Capture the cell that displays the provided text and extract its [x, y] central coordinate. 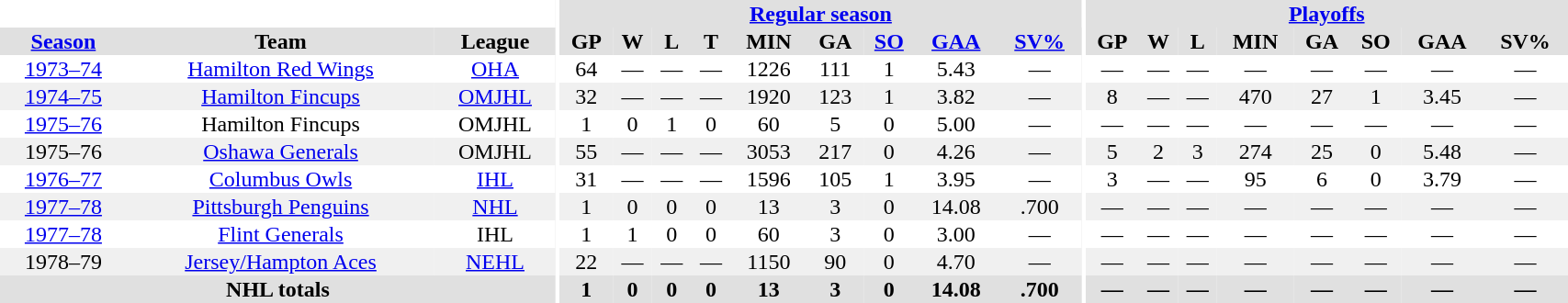
123 [835, 96]
Columbus Owls [281, 179]
90 [835, 262]
95 [1255, 179]
Playoffs [1326, 14]
Regular season [821, 14]
1920 [768, 96]
1976–77 [63, 179]
3.82 [956, 96]
1973–74 [63, 69]
31 [587, 179]
25 [1322, 151]
Team [281, 41]
Season [63, 41]
1596 [768, 179]
5.48 [1442, 151]
Pittsburgh Penguins [281, 207]
470 [1255, 96]
2 [1159, 151]
64 [587, 69]
5.43 [956, 69]
1226 [768, 69]
Jersey/Hampton Aces [281, 262]
1974–75 [63, 96]
3.00 [956, 234]
217 [835, 151]
22 [587, 262]
105 [835, 179]
3.95 [956, 179]
NHL totals [277, 289]
Flint Generals [281, 234]
NHL [495, 207]
4.70 [956, 262]
OHA [495, 69]
NEHL [495, 262]
3053 [768, 151]
8 [1112, 96]
Hamilton Red Wings [281, 69]
T [711, 41]
Oshawa Generals [281, 151]
274 [1255, 151]
3.79 [1442, 179]
5.00 [956, 124]
32 [587, 96]
6 [1322, 179]
111 [835, 69]
27 [1322, 96]
55 [587, 151]
3.45 [1442, 96]
1150 [768, 262]
1978–79 [63, 262]
League [495, 41]
4.26 [956, 151]
